From the cell containing the given text, extract its center point as [x, y] coordinate. 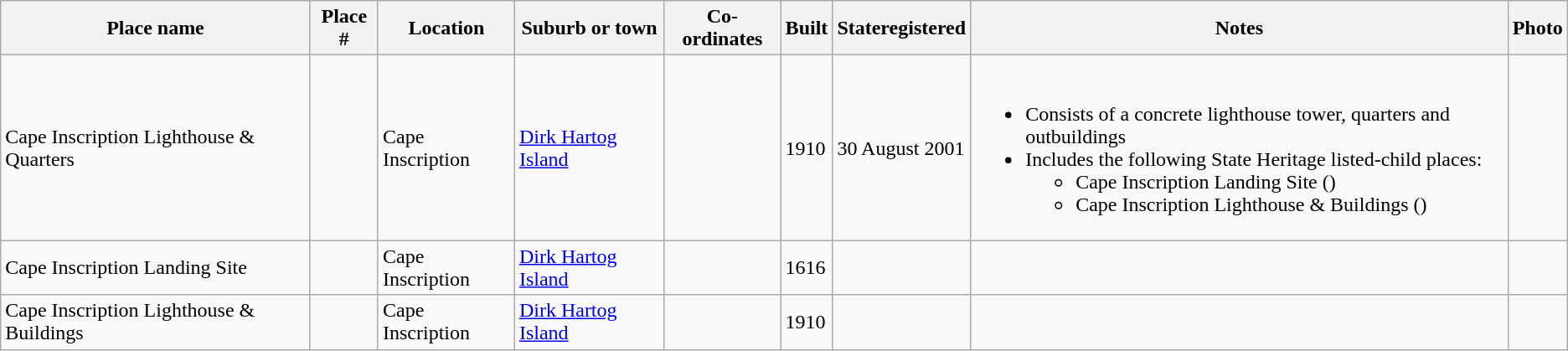
Place # [343, 28]
Built [807, 28]
Place name [156, 28]
Notes [1240, 28]
Cape Inscription Lighthouse & Buildings [156, 322]
Cape Inscription Lighthouse & Quarters [156, 147]
30 August 2001 [901, 147]
Co-ordinates [722, 28]
1616 [807, 268]
Suburb or town [589, 28]
Cape Inscription Landing Site [156, 268]
Stateregistered [901, 28]
Location [446, 28]
Photo [1538, 28]
